Pinpoint the cell where the given text exists, returning its (X, Y) midpoint coordinate. 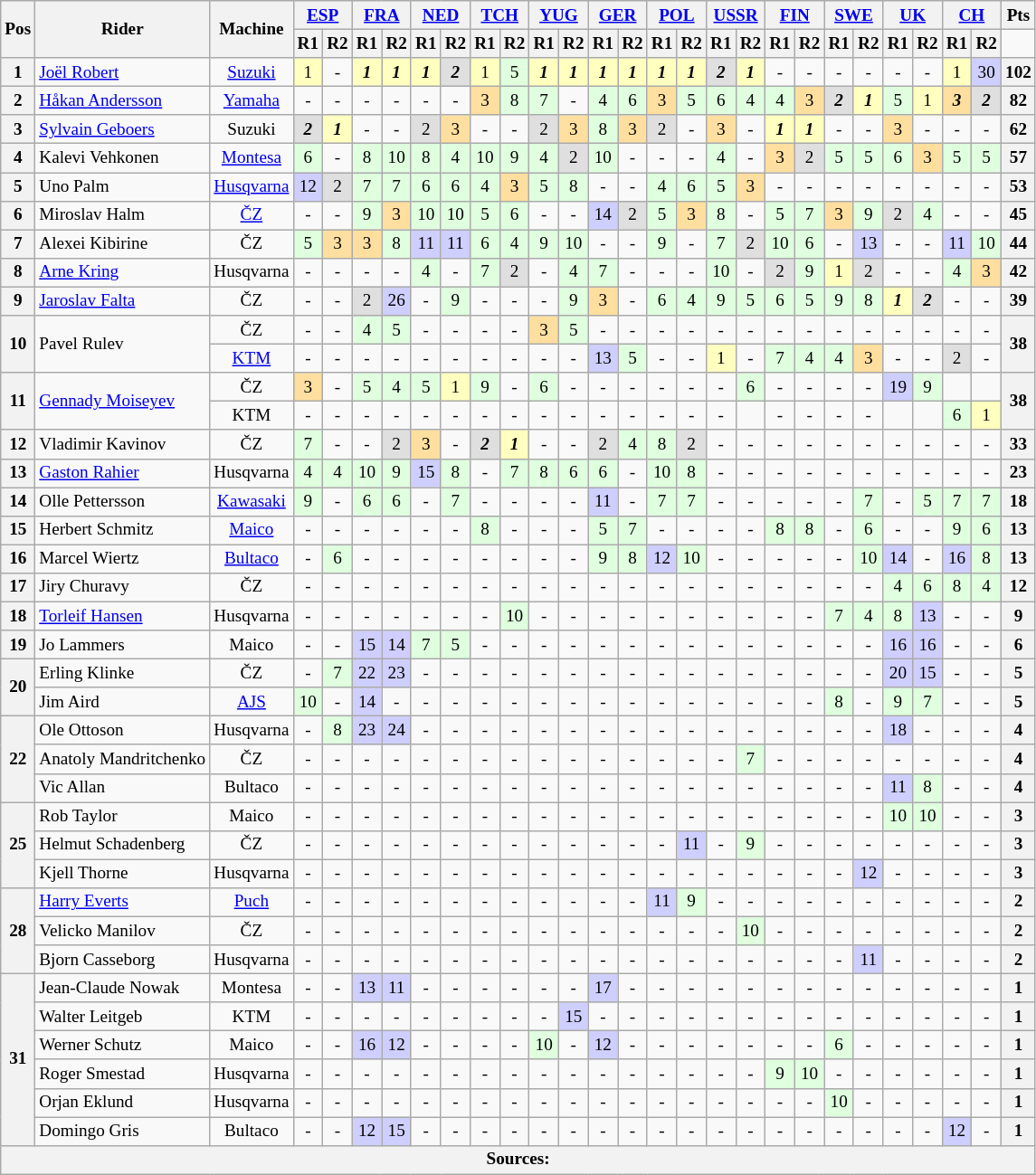
ESP (322, 15)
Velicko Manilov (123, 931)
Yamaha (252, 100)
CH (972, 15)
AJS (252, 702)
GER (617, 15)
62 (1018, 129)
Marcel Wiertz (123, 559)
42 (1018, 272)
Anatoly Mandritchenko (123, 759)
Harry Everts (123, 902)
Kawasaki (252, 501)
Vic Allan (123, 788)
Joël Robert (123, 72)
28 (18, 930)
39 (1018, 301)
Pavel Rulev (123, 344)
Uno Palm (123, 186)
FIN (794, 15)
Jiry Churavy (123, 587)
44 (1018, 244)
Miroslav Halm (123, 215)
30 (986, 72)
57 (1018, 158)
Rob Taylor (123, 816)
Ole Ottoson (123, 731)
Rider (123, 29)
Orjan Eklund (123, 1103)
Torleif Hansen (123, 616)
Arne Kring (123, 272)
Domingo Gris (123, 1132)
Jim Aird (123, 702)
POL (677, 15)
Sources: (518, 1160)
Erling Klinke (123, 673)
FRA (382, 15)
Olle Pettersson (123, 501)
USSR (735, 15)
Kalevi Vehkonen (123, 158)
Kjell Thorne (123, 874)
Puch (252, 902)
Håkan Andersson (123, 100)
26 (396, 301)
45 (1018, 215)
Herbert Schmitz (123, 530)
Pos (18, 29)
NED (440, 15)
Jaroslav Falta (123, 301)
TCH (499, 15)
31 (18, 1059)
Pts (1018, 15)
102 (1018, 72)
Roger Smestad (123, 1074)
Machine (252, 29)
Bjorn Casseborg (123, 960)
SWE (854, 15)
25 (18, 845)
Jo Lammers (123, 645)
YUG (559, 15)
24 (396, 731)
Werner Schutz (123, 1046)
Jean-Claude Nowak (123, 988)
UK (912, 15)
Alexei Kibirine (123, 244)
Vladimir Kavinov (123, 444)
Sylvain Geboers (123, 129)
Walter Leitgeb (123, 1017)
53 (1018, 186)
Gaston Rahier (123, 473)
Gennady Moiseyev (123, 402)
82 (1018, 100)
33 (1018, 444)
Helmut Schadenberg (123, 845)
